Capture the cell that displays the provided text and extract its [X, Y] central coordinate. 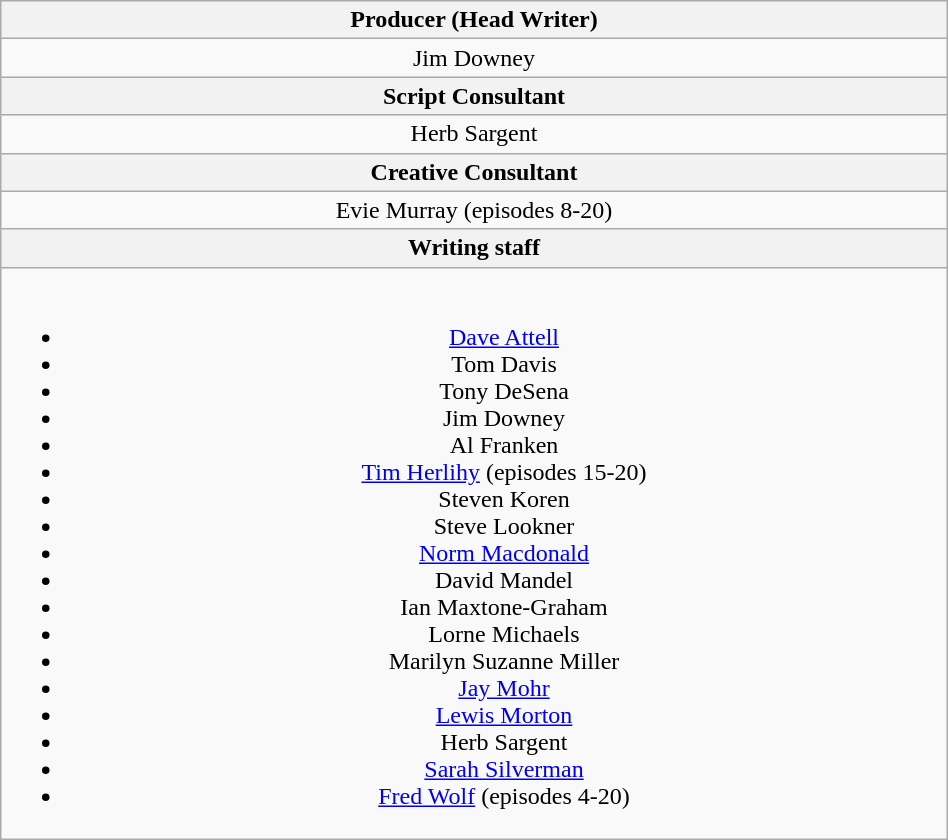
Herb Sargent [474, 134]
Writing staff [474, 248]
Creative Consultant [474, 172]
Jim Downey [474, 58]
Script Consultant [474, 96]
Evie Murray (episodes 8-20) [474, 210]
Producer (Head Writer) [474, 20]
